For the text-containing cell, return its midpoint in (X, Y) coordinate format. 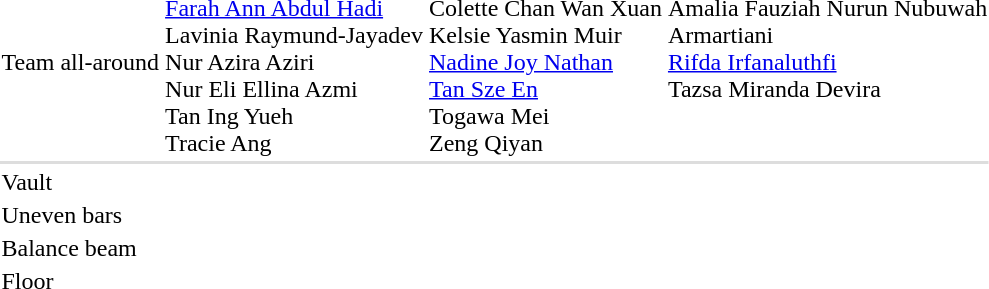
Uneven bars (80, 215)
Vault (80, 182)
Balance beam (80, 248)
